Return the [x, y] coordinate for the center point of the cell that contains the specified text.  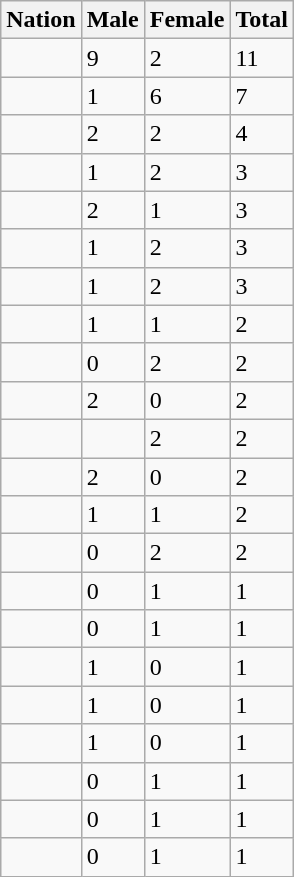
7 [262, 96]
Female [187, 20]
Total [262, 20]
4 [262, 134]
9 [112, 58]
Nation [41, 20]
Male [112, 20]
6 [187, 96]
11 [262, 58]
